Identify which cell holds the provided text, then report its [x, y] central coordinate. 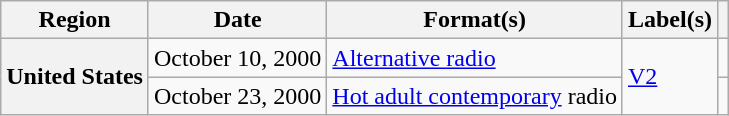
Alternative radio [475, 58]
United States [75, 77]
Region [75, 20]
October 10, 2000 [237, 58]
Format(s) [475, 20]
October 23, 2000 [237, 96]
Label(s) [670, 20]
V2 [670, 77]
Date [237, 20]
Hot adult contemporary radio [475, 96]
